For the text-containing cell, return its midpoint in [X, Y] coordinate format. 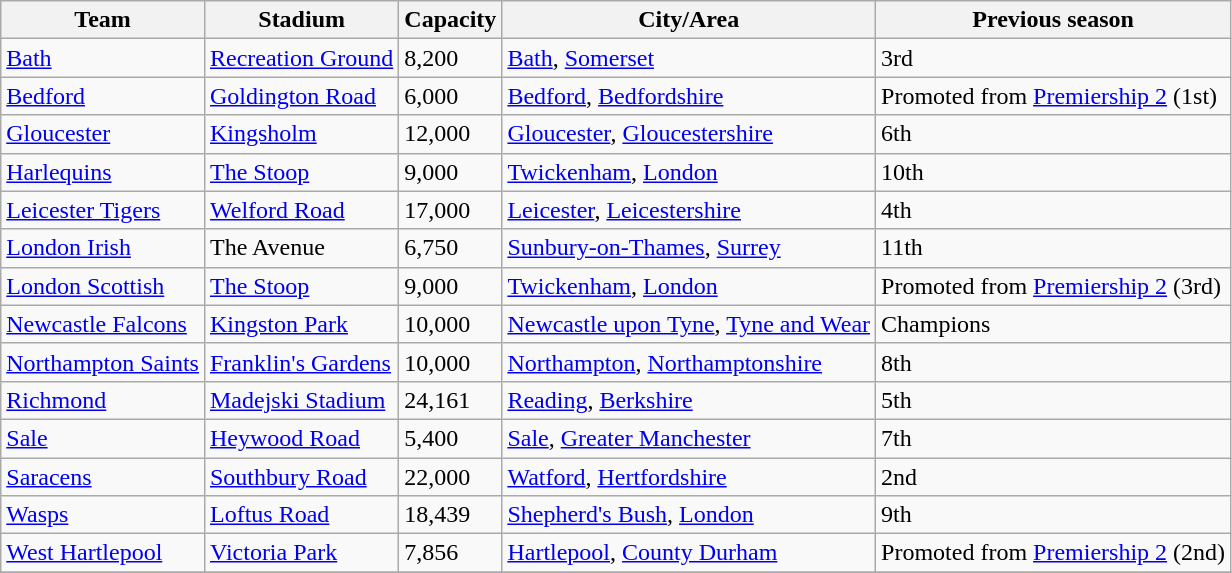
Promoted from Premiership 2 (2nd) [1054, 553]
10th [1054, 172]
Franklin's Gardens [301, 362]
2nd [1054, 477]
Gloucester, Gloucestershire [689, 134]
Stadium [301, 20]
Capacity [450, 20]
Newcastle Falcons [103, 324]
7,856 [450, 553]
11th [1054, 248]
Bath, Somerset [689, 58]
Harlequins [103, 172]
Welford Road [301, 210]
Hartlepool, County Durham [689, 553]
Leicester, Leicestershire [689, 210]
Recreation Ground [301, 58]
Previous season [1054, 20]
Promoted from Premiership 2 (1st) [1054, 96]
22,000 [450, 477]
6,750 [450, 248]
Leicester Tigers [103, 210]
Bath [103, 58]
Team [103, 20]
Watford, Hertfordshire [689, 477]
Bedford, Bedfordshire [689, 96]
5,400 [450, 438]
6th [1054, 134]
Shepherd's Bush, London [689, 515]
Saracens [103, 477]
Southbury Road [301, 477]
London Irish [103, 248]
Sale [103, 438]
Bedford [103, 96]
24,161 [450, 400]
8,200 [450, 58]
Champions [1054, 324]
London Scottish [103, 286]
The Avenue [301, 248]
6,000 [450, 96]
12,000 [450, 134]
Newcastle upon Tyne, Tyne and Wear [689, 324]
Northampton Saints [103, 362]
9th [1054, 515]
Heywood Road [301, 438]
5th [1054, 400]
18,439 [450, 515]
17,000 [450, 210]
Richmond [103, 400]
Reading, Berkshire [689, 400]
City/Area [689, 20]
Gloucester [103, 134]
8th [1054, 362]
3rd [1054, 58]
Kingsholm [301, 134]
7th [1054, 438]
Promoted from Premiership 2 (3rd) [1054, 286]
Loftus Road [301, 515]
West Hartlepool [103, 553]
Victoria Park [301, 553]
Madejski Stadium [301, 400]
Goldington Road [301, 96]
Sunbury-on-Thames, Surrey [689, 248]
Sale, Greater Manchester [689, 438]
4th [1054, 210]
Northampton, Northamptonshire [689, 362]
Kingston Park [301, 324]
Wasps [103, 515]
